For the text-containing cell, return its midpoint in [x, y] coordinate format. 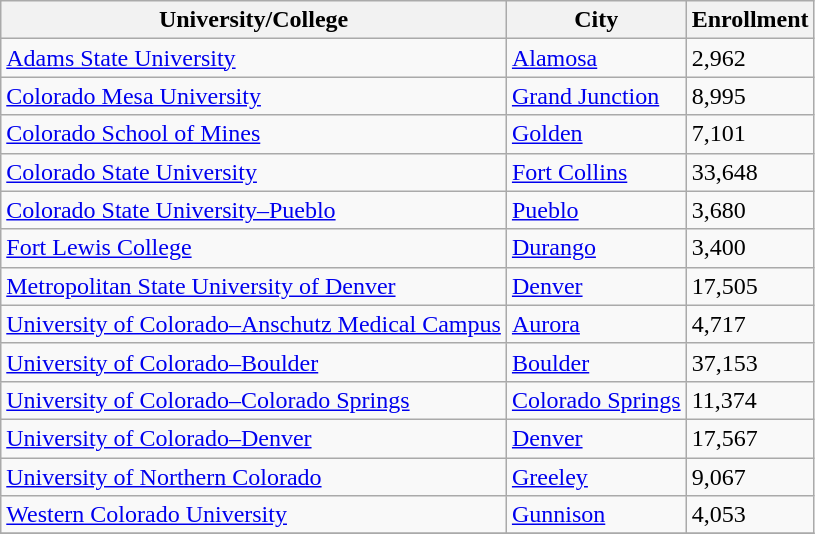
17,505 [750, 286]
Western Colorado University [254, 515]
Fort Lewis College [254, 248]
33,648 [750, 172]
Alamosa [596, 58]
Fort Collins [596, 172]
Colorado Mesa University [254, 96]
17,567 [750, 438]
4,053 [750, 515]
Boulder [596, 362]
Enrollment [750, 20]
University of Northern Colorado [254, 477]
Gunnison [596, 515]
3,680 [750, 210]
37,153 [750, 362]
9,067 [750, 477]
Colorado Springs [596, 400]
Greeley [596, 477]
Grand Junction [596, 96]
4,717 [750, 324]
Metropolitan State University of Denver [254, 286]
Golden [596, 134]
11,374 [750, 400]
Aurora [596, 324]
Adams State University [254, 58]
2,962 [750, 58]
Pueblo [596, 210]
Durango [596, 248]
City [596, 20]
Colorado State University [254, 172]
8,995 [750, 96]
University of Colorado–Denver [254, 438]
7,101 [750, 134]
Colorado School of Mines [254, 134]
University of Colorado–Boulder [254, 362]
University/College [254, 20]
University of Colorado–Anschutz Medical Campus [254, 324]
Colorado State University–Pueblo [254, 210]
University of Colorado–Colorado Springs [254, 400]
3,400 [750, 248]
